Pinpoint the cell where the given text exists, returning its [X, Y] midpoint coordinate. 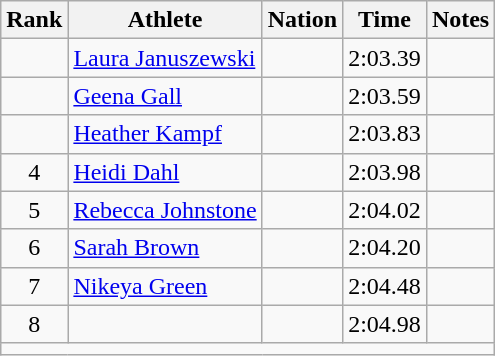
Rebecca Johnstone [165, 210]
6 [34, 248]
Heidi Dahl [165, 172]
Notes [460, 20]
Geena Gall [165, 96]
4 [34, 172]
Sarah Brown [165, 248]
Nation [302, 20]
2:04.98 [385, 324]
Nikeya Green [165, 286]
Rank [34, 20]
2:03.39 [385, 58]
2:04.02 [385, 210]
7 [34, 286]
Laura Januszewski [165, 58]
2:03.83 [385, 134]
5 [34, 210]
2:03.98 [385, 172]
2:04.48 [385, 286]
2:03.59 [385, 96]
2:04.20 [385, 248]
Athlete [165, 20]
8 [34, 324]
Heather Kampf [165, 134]
Time [385, 20]
